Detect which cell encompasses the target text, then output its [X, Y] center coordinate. 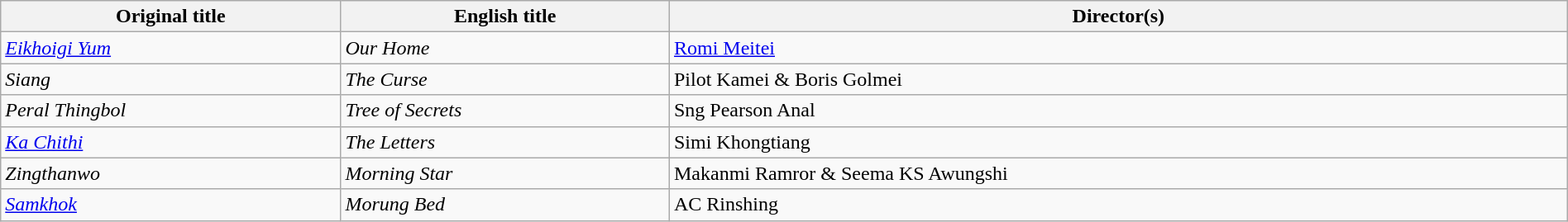
Romi Meitei [1118, 48]
Our Home [505, 48]
Director(s) [1118, 17]
Zingthanwo [170, 173]
Original title [170, 17]
Makanmi Ramror & Seema KS Awungshi [1118, 173]
Ka Chithi [170, 142]
AC Rinshing [1118, 205]
Tree of Secrets [505, 111]
The Letters [505, 142]
The Curse [505, 79]
Morning Star [505, 173]
English title [505, 17]
Morung Bed [505, 205]
Peral Thingbol [170, 111]
Sng Pearson Anal [1118, 111]
Simi Khongtiang [1118, 142]
Eikhoigi Yum [170, 48]
Siang [170, 79]
Samkhok [170, 205]
Pilot Kamei & Boris Golmei [1118, 79]
